Find where the given text appears and provide that cell's center as (X, Y) coordinate. 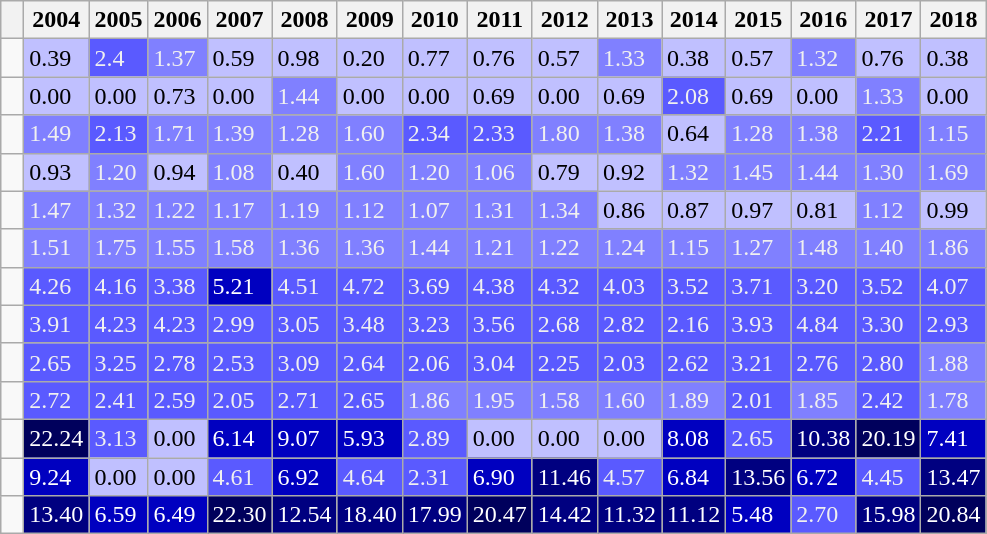
3.05 (304, 324)
2.21 (888, 134)
3.91 (56, 324)
13.40 (56, 515)
1.48 (824, 248)
5.48 (758, 515)
0.64 (694, 134)
0.87 (694, 210)
1.78 (954, 400)
0.81 (824, 210)
6.72 (824, 477)
3.21 (758, 362)
13.47 (954, 477)
3.25 (118, 362)
4.51 (304, 286)
1.31 (500, 210)
1.06 (500, 172)
2.06 (434, 362)
2.08 (694, 96)
0.86 (629, 210)
5.93 (370, 438)
11.32 (629, 515)
11.46 (564, 477)
1.75 (118, 248)
2.71 (304, 400)
2.68 (564, 324)
3.69 (434, 286)
0.20 (370, 58)
8.08 (694, 438)
4.38 (500, 286)
1.40 (888, 248)
2015 (758, 20)
1.85 (824, 400)
4.57 (629, 477)
4.61 (240, 477)
2.93 (954, 324)
3.48 (370, 324)
3.93 (758, 324)
2.53 (240, 362)
1.80 (564, 134)
0.77 (434, 58)
10.38 (824, 438)
4.32 (564, 286)
4.45 (888, 477)
2011 (500, 20)
6.14 (240, 438)
2004 (56, 20)
2.25 (564, 362)
2.72 (56, 400)
4.64 (370, 477)
1.39 (240, 134)
13.56 (758, 477)
1.19 (304, 210)
2.70 (824, 515)
4.07 (954, 286)
1.89 (694, 400)
2014 (694, 20)
15.98 (888, 515)
3.30 (888, 324)
2.03 (629, 362)
2016 (824, 20)
6.90 (500, 477)
2.33 (500, 134)
2012 (564, 20)
20.84 (954, 515)
2.31 (434, 477)
0.73 (178, 96)
2.13 (118, 134)
1.27 (758, 248)
7.41 (954, 438)
2.62 (694, 362)
1.45 (758, 172)
9.07 (304, 438)
2.78 (178, 362)
1.55 (178, 248)
1.17 (240, 210)
2.80 (888, 362)
3.23 (434, 324)
2.64 (370, 362)
1.07 (434, 210)
4.26 (56, 286)
2.59 (178, 400)
2009 (370, 20)
6.59 (118, 515)
20.47 (500, 515)
5.21 (240, 286)
1.51 (56, 248)
4.03 (629, 286)
6.49 (178, 515)
2.89 (434, 438)
0.39 (56, 58)
1.08 (240, 172)
2.34 (434, 134)
0.92 (629, 172)
2.01 (758, 400)
22.24 (56, 438)
3.71 (758, 286)
2.4 (118, 58)
0.79 (564, 172)
9.24 (56, 477)
2.05 (240, 400)
3.56 (500, 324)
1.34 (564, 210)
2.41 (118, 400)
4.84 (824, 324)
2013 (629, 20)
0.59 (240, 58)
2008 (304, 20)
0.99 (954, 210)
18.40 (370, 515)
2.99 (240, 324)
0.40 (304, 172)
2010 (434, 20)
1.47 (56, 210)
0.98 (304, 58)
20.19 (888, 438)
4.72 (370, 286)
6.84 (694, 477)
2.76 (824, 362)
2005 (118, 20)
3.38 (178, 286)
12.54 (304, 515)
1.30 (888, 172)
1.21 (500, 248)
0.93 (56, 172)
4.16 (118, 286)
2.16 (694, 324)
2007 (240, 20)
11.12 (694, 515)
1.24 (629, 248)
0.94 (178, 172)
2006 (178, 20)
17.99 (434, 515)
2018 (954, 20)
1.95 (500, 400)
1.71 (178, 134)
6.92 (304, 477)
2017 (888, 20)
3.04 (500, 362)
2.82 (629, 324)
22.30 (240, 515)
1.88 (954, 362)
14.42 (564, 515)
1.49 (56, 134)
1.37 (178, 58)
0.97 (758, 210)
2.42 (888, 400)
3.09 (304, 362)
3.20 (824, 286)
3.13 (118, 438)
1.69 (954, 172)
